Return the (X, Y) coordinate for the center point of the cell that contains the specified text.  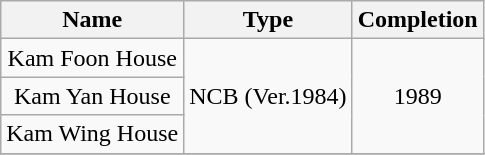
NCB (Ver.1984) (268, 96)
Completion (418, 20)
Type (268, 20)
Kam Wing House (92, 134)
Kam Foon House (92, 58)
Kam Yan House (92, 96)
1989 (418, 96)
Name (92, 20)
